Output the [x, y] coordinate of the center of the cell containing the given text.  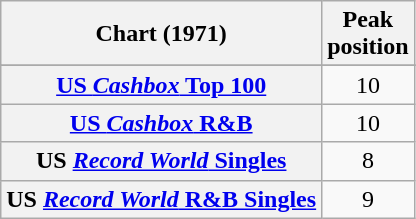
8 [368, 161]
US Record World Singles [162, 161]
US Cashbox Top 100 [162, 85]
US Record World R&B Singles [162, 199]
US Cashbox R&B [162, 123]
Peakposition [368, 34]
Chart (1971) [162, 34]
9 [368, 199]
